Find where the given text appears and provide that cell's center as (x, y) coordinate. 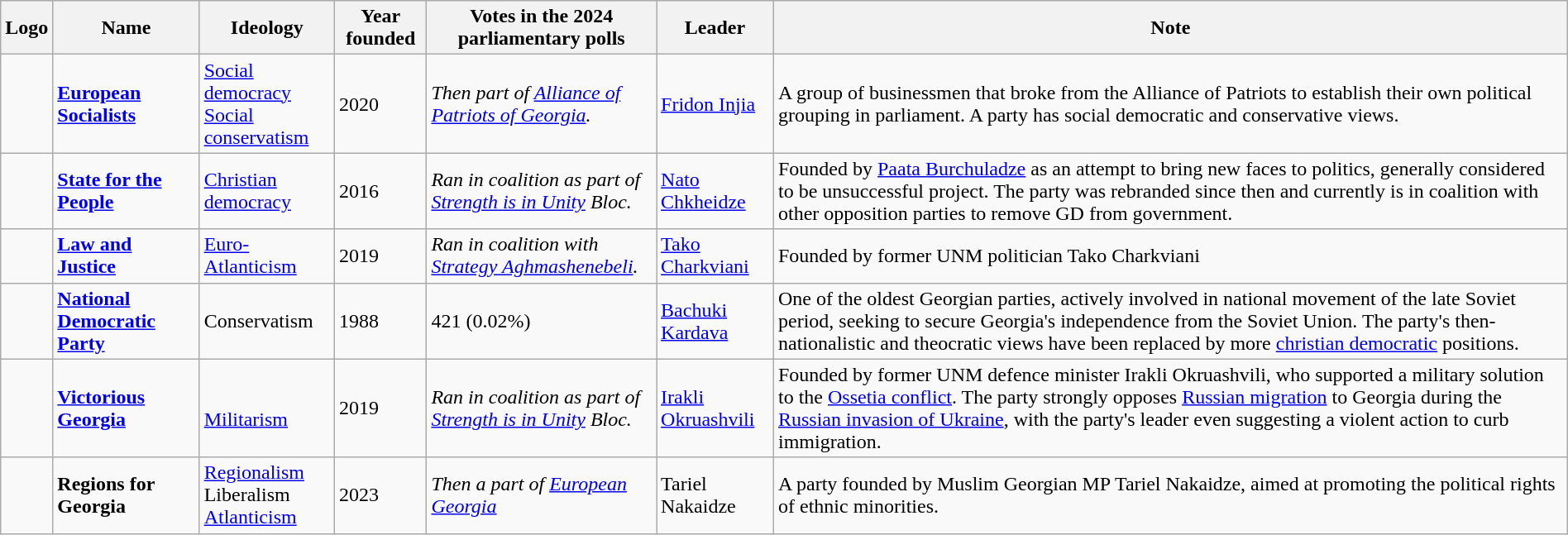
Nato Chkheidze (715, 191)
Law and Justice (126, 256)
1988 (380, 321)
State for the People (126, 191)
Irakli Okruashvili (715, 408)
2016 (380, 191)
Euro-Atlanticism (266, 256)
Logo (26, 28)
Ideology (266, 28)
Name (126, 28)
Founded by former UNM politician Tako Charkviani (1170, 256)
Then a part of European Georgia (542, 495)
Leader (715, 28)
Social democracySocial conservatism (266, 104)
Tariel Nakaidze (715, 495)
European Socialists (126, 104)
Year founded (380, 28)
421 (0.02%) (542, 321)
Note (1170, 28)
Ran in coalition with Strategy Aghmashenebeli. (542, 256)
Fridon Injia (715, 104)
2020 (380, 104)
RegionalismLiberalismAtlanticism (266, 495)
Regions for Georgia (126, 495)
Bachuki Kardava (715, 321)
Conservatism (266, 321)
2023 (380, 495)
Christian democracy (266, 191)
Victorious Georgia (126, 408)
Tako Charkviani (715, 256)
Militarism (266, 408)
Then part of Alliance of Patriots of Georgia. (542, 104)
Votes in the 2024 parliamentary polls (542, 28)
National Democratic Party (126, 321)
A party founded by Muslim Georgian MP Tariel Nakaidze, aimed at promoting the political rights of ethnic minorities. (1170, 495)
